Capture the cell that displays the provided text and extract its (x, y) central coordinate. 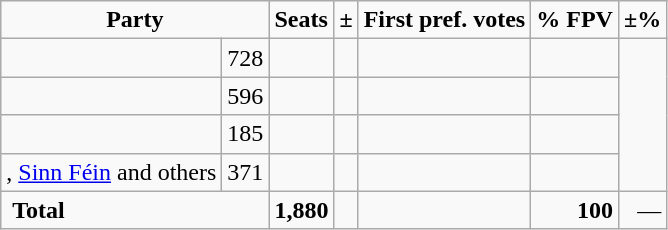
596 (246, 96)
First pref. votes (444, 20)
Party (135, 20)
Total (135, 210)
185 (246, 134)
100 (575, 210)
± (346, 20)
% FPV (575, 20)
, Sinn Féin and others (112, 172)
— (642, 210)
728 (246, 58)
1,880 (302, 210)
371 (246, 172)
Seats (302, 20)
±% (642, 20)
